Detect which cell encompasses the target text, then output its [X, Y] center coordinate. 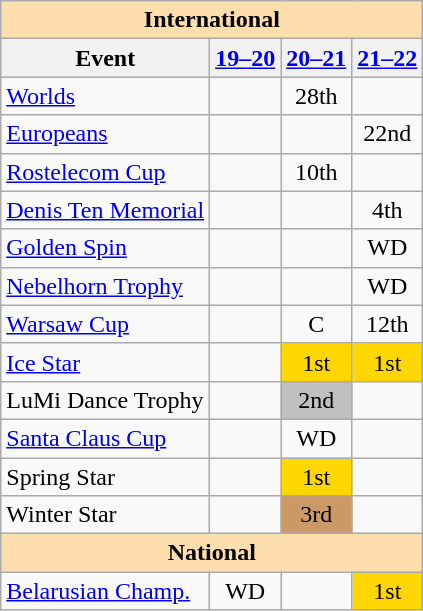
20–21 [316, 58]
12th [388, 324]
Golden Spin [106, 248]
21–22 [388, 58]
Warsaw Cup [106, 324]
Denis Ten Memorial [106, 210]
Rostelecom Cup [106, 172]
28th [316, 96]
2nd [316, 400]
National [212, 553]
Ice Star [106, 362]
Spring Star [106, 477]
Event [106, 58]
Nebelhorn Trophy [106, 286]
22nd [388, 134]
C [316, 324]
Winter Star [106, 515]
19–20 [246, 58]
Belarusian Champ. [106, 591]
LuMi Dance Trophy [106, 400]
3rd [316, 515]
Worlds [106, 96]
International [212, 20]
Santa Claus Cup [106, 438]
4th [388, 210]
10th [316, 172]
Europeans [106, 134]
